Scan for the cell matching the given text and deliver its [X, Y] coordinate at center. 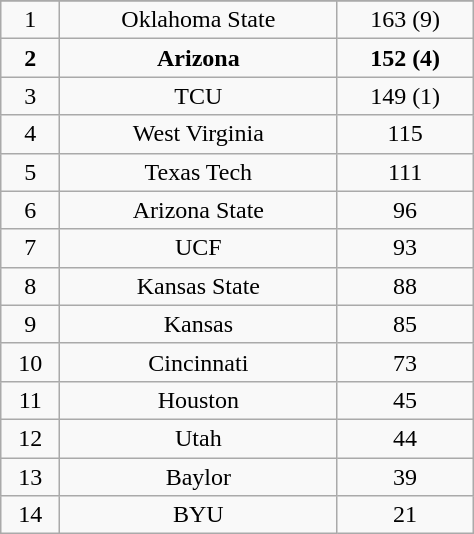
Texas Tech [198, 172]
45 [405, 400]
152 (4) [405, 58]
Kansas [198, 324]
111 [405, 172]
44 [405, 438]
13 [30, 477]
88 [405, 286]
10 [30, 362]
11 [30, 400]
8 [30, 286]
West Virginia [198, 134]
Oklahoma State [198, 20]
21 [405, 515]
73 [405, 362]
Kansas State [198, 286]
Arizona [198, 58]
Cincinnati [198, 362]
93 [405, 248]
115 [405, 134]
BYU [198, 515]
149 (1) [405, 96]
4 [30, 134]
Utah [198, 438]
85 [405, 324]
5 [30, 172]
7 [30, 248]
UCF [198, 248]
3 [30, 96]
163 (9) [405, 20]
96 [405, 210]
Baylor [198, 477]
Houston [198, 400]
2 [30, 58]
12 [30, 438]
9 [30, 324]
39 [405, 477]
6 [30, 210]
Arizona State [198, 210]
14 [30, 515]
1 [30, 20]
TCU [198, 96]
